Extract the (x, y) coordinate from the center of the cell holding the provided text.  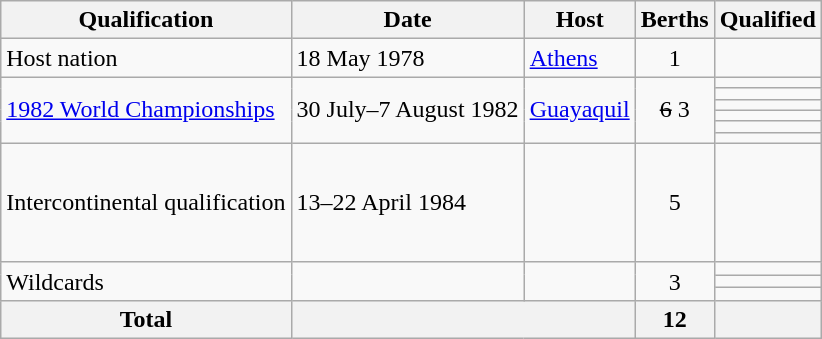
Host (580, 20)
30 July–7 August 1982 (408, 110)
Guayaquil (580, 110)
Intercontinental qualification (146, 202)
1 (674, 58)
3 (674, 281)
13–22 April 1984 (408, 202)
Total (146, 319)
5 (674, 202)
18 May 1978 (408, 58)
Berths (674, 20)
1982 World Championships (146, 110)
12 (674, 319)
Qualified (768, 20)
Athens (580, 58)
Date (408, 20)
Qualification (146, 20)
Host nation (146, 58)
Wildcards (146, 281)
6 3 (674, 110)
